Capture the cell that displays the provided text and extract its [x, y] central coordinate. 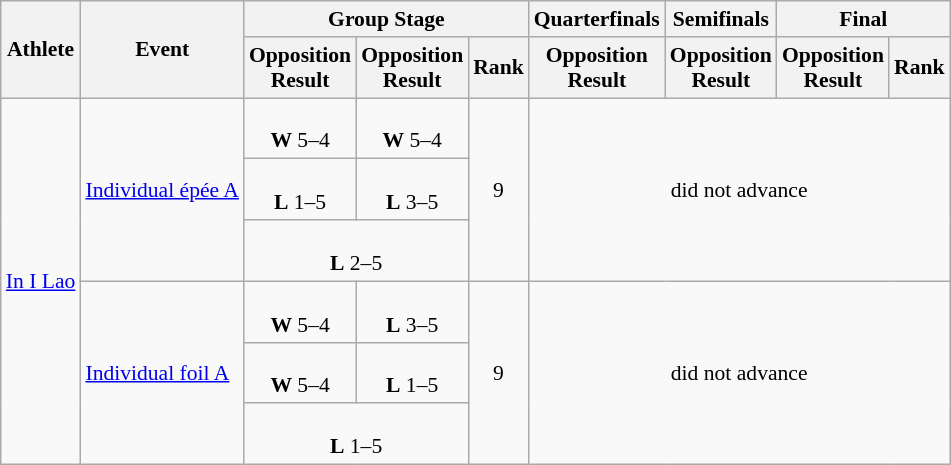
Final [864, 19]
Quarterfinals [597, 19]
Group Stage [386, 19]
In I Lao [41, 282]
Individual foil A [162, 372]
Event [162, 50]
Athlete [41, 50]
Semifinals [721, 19]
L 2–5 [356, 250]
Individual épée A [162, 190]
